Locate the cell with the specified text and output its [x, y] center coordinate. 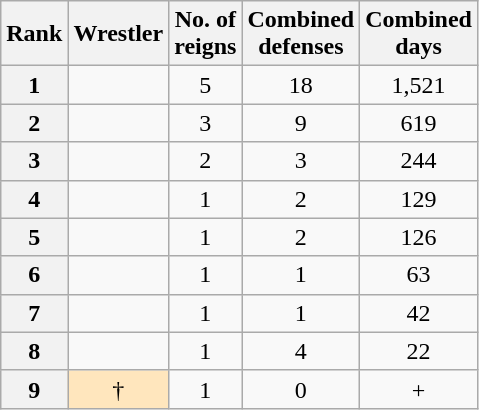
42 [419, 313]
Rank [34, 34]
22 [419, 351]
+ [419, 389]
129 [419, 199]
126 [419, 237]
Combineddefenses [301, 34]
8 [34, 351]
Combineddays [419, 34]
† [118, 389]
63 [419, 275]
No. ofreigns [206, 34]
244 [419, 161]
0 [301, 389]
Wrestler [118, 34]
18 [301, 85]
6 [34, 275]
1,521 [419, 85]
619 [419, 123]
7 [34, 313]
